Determine the (X, Y) coordinate at the center of the cell enclosing the given text.  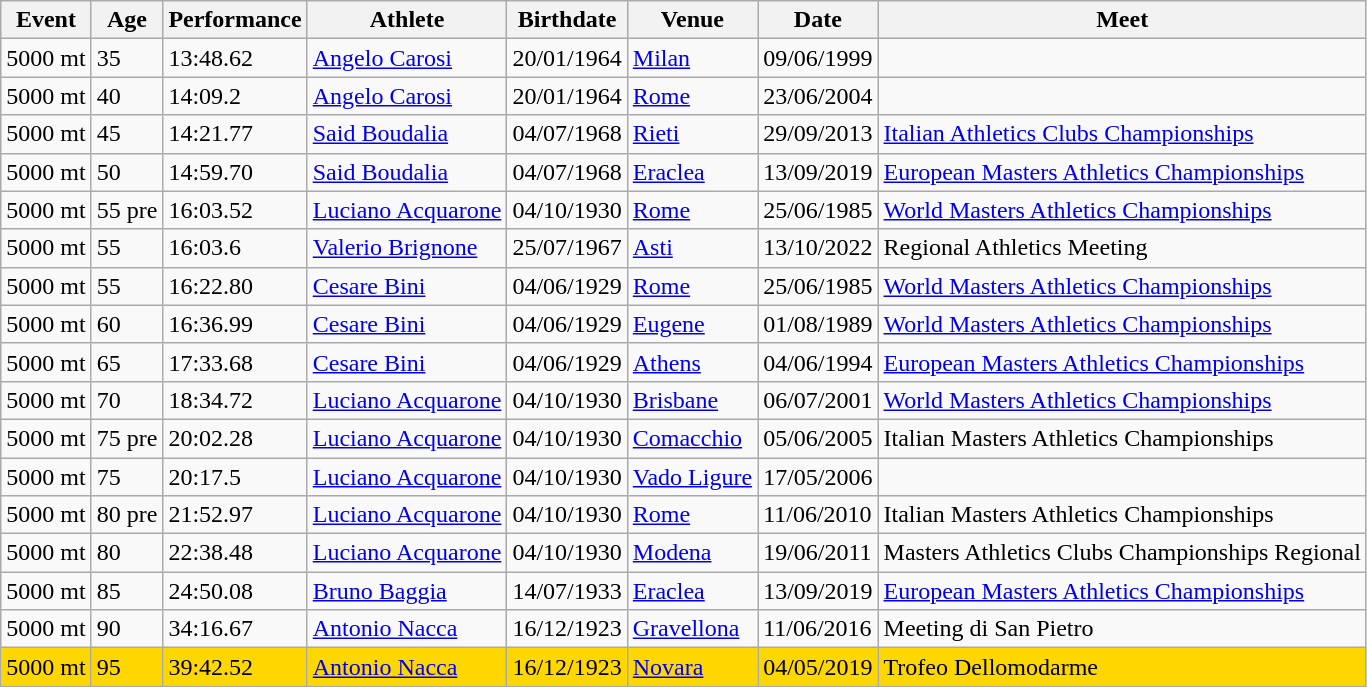
Gravellona (692, 629)
14:21.77 (235, 134)
11/06/2016 (818, 629)
24:50.08 (235, 591)
25/07/1967 (567, 248)
09/06/1999 (818, 58)
13:48.62 (235, 58)
95 (127, 667)
85 (127, 591)
18:34.72 (235, 400)
Novara (692, 667)
21:52.97 (235, 515)
Athens (692, 362)
Bruno Baggia (407, 591)
Meet (1122, 20)
40 (127, 96)
Performance (235, 20)
Vado Ligure (692, 477)
05/06/2005 (818, 438)
14:59.70 (235, 172)
16:22.80 (235, 286)
Athlete (407, 20)
80 (127, 553)
70 (127, 400)
Event (46, 20)
39:42.52 (235, 667)
80 pre (127, 515)
14:09.2 (235, 96)
04/06/1994 (818, 362)
Milan (692, 58)
65 (127, 362)
16:36.99 (235, 324)
17/05/2006 (818, 477)
Date (818, 20)
17:33.68 (235, 362)
90 (127, 629)
20:17.5 (235, 477)
Regional Athletics Meeting (1122, 248)
45 (127, 134)
Trofeo Dellomodarme (1122, 667)
Modena (692, 553)
04/05/2019 (818, 667)
34:16.67 (235, 629)
75 pre (127, 438)
Rieti (692, 134)
55 pre (127, 210)
60 (127, 324)
50 (127, 172)
Asti (692, 248)
Meeting di San Pietro (1122, 629)
11/06/2010 (818, 515)
06/07/2001 (818, 400)
Brisbane (692, 400)
20:02.28 (235, 438)
13/10/2022 (818, 248)
19/06/2011 (818, 553)
Valerio Brignone (407, 248)
23/06/2004 (818, 96)
16:03.52 (235, 210)
Age (127, 20)
35 (127, 58)
Birthdate (567, 20)
75 (127, 477)
Masters Athletics Clubs Championships Regional (1122, 553)
01/08/1989 (818, 324)
16:03.6 (235, 248)
Comacchio (692, 438)
Eugene (692, 324)
29/09/2013 (818, 134)
Italian Athletics Clubs Championships (1122, 134)
22:38.48 (235, 553)
14/07/1933 (567, 591)
Venue (692, 20)
